Pinpoint the cell where the given text exists, returning its [x, y] midpoint coordinate. 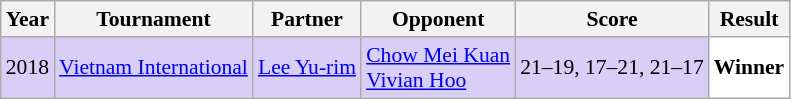
Winner [750, 68]
Tournament [154, 19]
Year [28, 19]
Partner [307, 19]
Result [750, 19]
Lee Yu-rim [307, 68]
Score [612, 19]
Chow Mei Kuan Vivian Hoo [438, 68]
Vietnam International [154, 68]
2018 [28, 68]
Opponent [438, 19]
21–19, 17–21, 21–17 [612, 68]
